Capture the cell that displays the provided text and extract its [x, y] central coordinate. 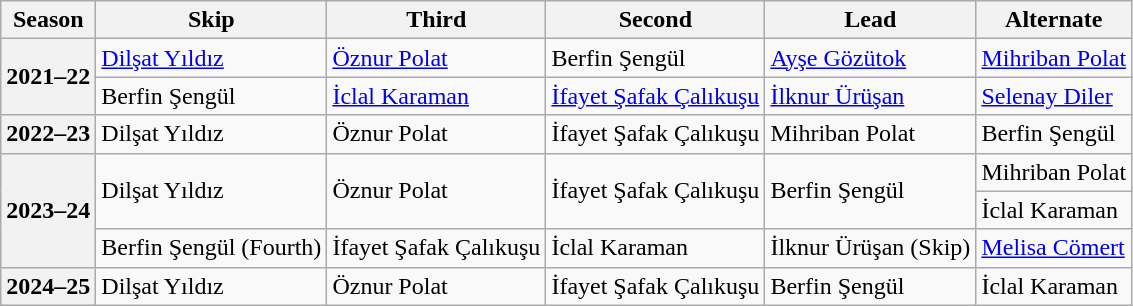
Alternate [1054, 20]
Skip [212, 20]
2023–24 [48, 210]
2022–23 [48, 134]
Second [656, 20]
Selenay Diler [1054, 96]
Berfin Şengül (Fourth) [212, 248]
Ayşe Gözütok [870, 58]
2024–25 [48, 286]
Season [48, 20]
Third [436, 20]
Lead [870, 20]
Melisa Cömert [1054, 248]
İlknur Ürüşan (Skip) [870, 248]
İlknur Ürüşan [870, 96]
2021–22 [48, 77]
